Search for the cell housing the specified text and yield its (x, y) center coordinate. 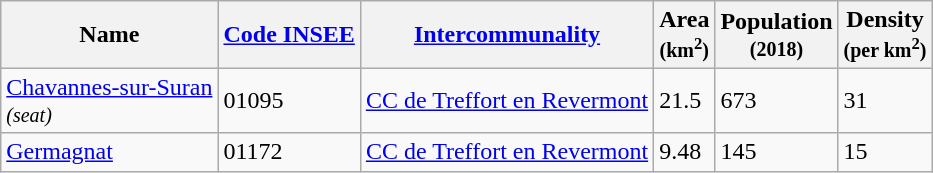
Area(km2) (684, 34)
01172 (289, 152)
145 (776, 152)
Name (110, 34)
01095 (289, 100)
21.5 (684, 100)
31 (885, 100)
Chavannes-sur-Suran(seat) (110, 100)
Code INSEE (289, 34)
Density(per km2) (885, 34)
15 (885, 152)
Germagnat (110, 152)
Intercommunality (506, 34)
Population(2018) (776, 34)
673 (776, 100)
9.48 (684, 152)
